Scan for the cell matching the given text and deliver its (X, Y) coordinate at center. 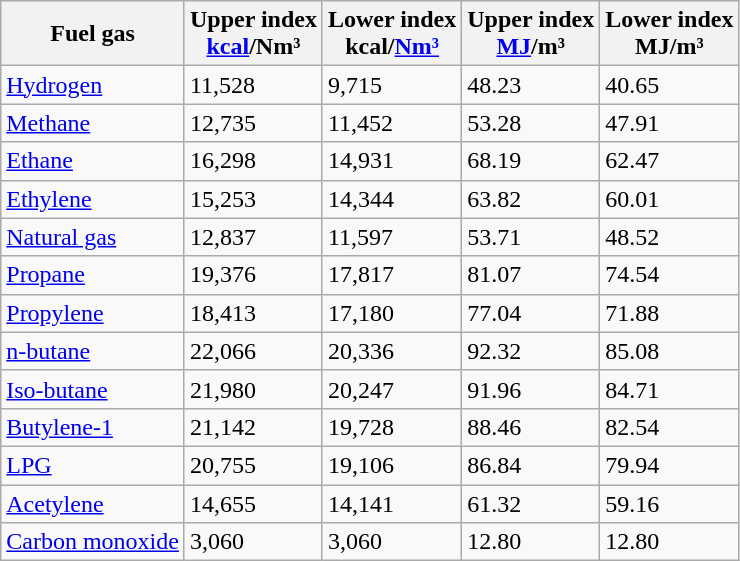
68.19 (531, 161)
19,106 (392, 465)
79.94 (670, 465)
20,336 (392, 351)
22,066 (253, 351)
59.16 (670, 503)
Acetylene (93, 503)
Propylene (93, 313)
20,247 (392, 389)
48.23 (531, 85)
Hydrogen (93, 85)
61.32 (531, 503)
40.65 (670, 85)
14,141 (392, 503)
Propane (93, 275)
Ethylene (93, 199)
11,597 (392, 237)
21,142 (253, 427)
Natural gas (93, 237)
20,755 (253, 465)
Carbon monoxide (93, 542)
62.47 (670, 161)
48.52 (670, 237)
Lower indexkcal/Nm³ (392, 34)
Upper indexkcal/Nm³ (253, 34)
53.71 (531, 237)
17,817 (392, 275)
47.91 (670, 123)
11,452 (392, 123)
12,837 (253, 237)
Iso-butane (93, 389)
17,180 (392, 313)
60.01 (670, 199)
14,344 (392, 199)
11,528 (253, 85)
91.96 (531, 389)
53.28 (531, 123)
84.71 (670, 389)
82.54 (670, 427)
18,413 (253, 313)
Butylene-1 (93, 427)
LPG (93, 465)
74.54 (670, 275)
16,298 (253, 161)
Upper indexMJ/m³ (531, 34)
9,715 (392, 85)
71.88 (670, 313)
Ethane (93, 161)
19,728 (392, 427)
86.84 (531, 465)
85.08 (670, 351)
88.46 (531, 427)
63.82 (531, 199)
12,735 (253, 123)
81.07 (531, 275)
14,655 (253, 503)
14,931 (392, 161)
Methane (93, 123)
92.32 (531, 351)
21,980 (253, 389)
15,253 (253, 199)
n-butane (93, 351)
19,376 (253, 275)
Fuel gas (93, 34)
77.04 (531, 313)
Lower indexMJ/m³ (670, 34)
